Pinpoint the cell where the given text exists, returning its [x, y] midpoint coordinate. 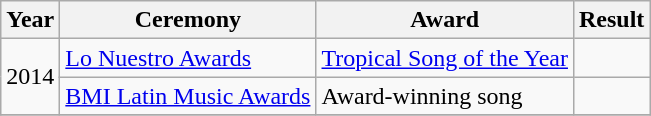
Lo Nuestro Awards [188, 58]
Award-winning song [445, 96]
Ceremony [188, 20]
Result [611, 20]
2014 [30, 77]
Year [30, 20]
Award [445, 20]
Tropical Song of the Year [445, 58]
BMI Latin Music Awards [188, 96]
